Return the (X, Y) coordinate for the center point of the cell that contains the specified text.  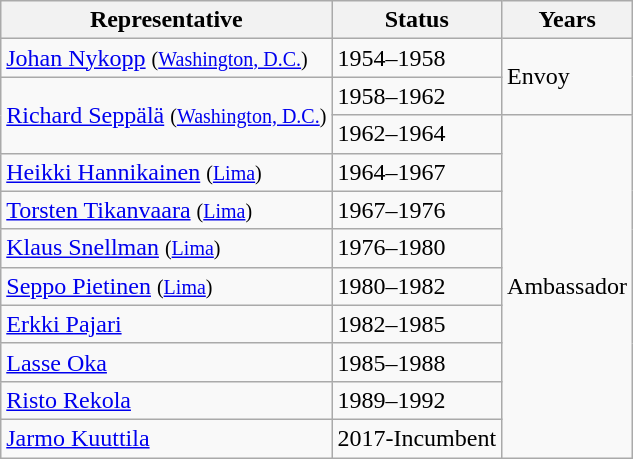
Status (417, 20)
1964–1967 (417, 172)
Heikki Hannikainen (Lima) (166, 172)
Lasse Oka (166, 362)
Johan Nykopp (Washington, D.C.) (166, 58)
Ambassador (568, 286)
1982–1985 (417, 324)
Years (568, 20)
Envoy (568, 77)
Jarmo Kuuttila (166, 438)
Richard Seppälä (Washington, D.C.) (166, 115)
Erkki Pajari (166, 324)
Risto Rekola (166, 400)
1967–1976 (417, 210)
Seppo Pietinen (Lima) (166, 286)
Torsten Tikanvaara (Lima) (166, 210)
1976–1980 (417, 248)
1962–1964 (417, 134)
1980–1982 (417, 286)
1954–1958 (417, 58)
1958–1962 (417, 96)
Klaus Snellman (Lima) (166, 248)
Representative (166, 20)
1989–1992 (417, 400)
2017-Incumbent (417, 438)
1985–1988 (417, 362)
